From the cell containing the given text, extract its center point as (x, y) coordinate. 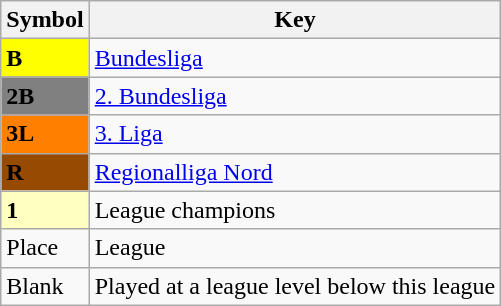
1 (45, 210)
2. Bundesliga (295, 96)
Place (45, 248)
3. Liga (295, 134)
Regionalliga Nord (295, 172)
3L (45, 134)
Bundesliga (295, 58)
Blank (45, 286)
2B (45, 96)
Key (295, 20)
B (45, 58)
R (45, 172)
Played at a league level below this league (295, 286)
League (295, 248)
Symbol (45, 20)
League champions (295, 210)
